Extract the [x, y] coordinate from the center of the cell holding the provided text.  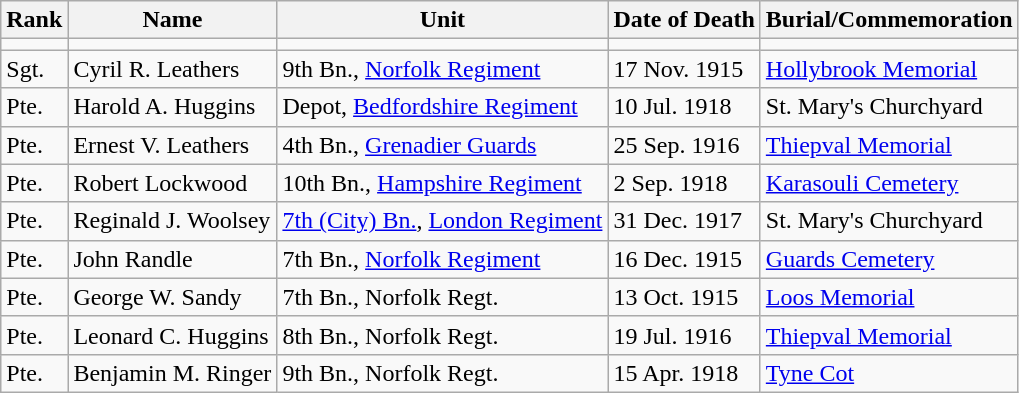
25 Sep. 1916 [684, 145]
Hollybrook Memorial [889, 69]
Leonard C. Huggins [172, 335]
Date of Death [684, 20]
Robert Lockwood [172, 183]
John Randle [172, 259]
2 Sep. 1918 [684, 183]
Reginald J. Woolsey [172, 221]
31 Dec. 1917 [684, 221]
9th Bn., Norfolk Regiment [442, 69]
Rank [34, 20]
Guards Cemetery [889, 259]
Name [172, 20]
7th Bn., Norfolk Regt. [442, 297]
Ernest V. Leathers [172, 145]
George W. Sandy [172, 297]
Tyne Cot [889, 373]
Burial/Commemoration [889, 20]
Unit [442, 20]
19 Jul. 1916 [684, 335]
Karasouli Cemetery [889, 183]
4th Bn., Grenadier Guards [442, 145]
9th Bn., Norfolk Regt. [442, 373]
7th Bn., Norfolk Regiment [442, 259]
16 Dec. 1915 [684, 259]
Benjamin M. Ringer [172, 373]
Loos Memorial [889, 297]
8th Bn., Norfolk Regt. [442, 335]
10th Bn., Hampshire Regiment [442, 183]
Sgt. [34, 69]
15 Apr. 1918 [684, 373]
17 Nov. 1915 [684, 69]
7th (City) Bn., London Regiment [442, 221]
10 Jul. 1918 [684, 107]
Harold A. Huggins [172, 107]
Depot, Bedfordshire Regiment [442, 107]
13 Oct. 1915 [684, 297]
Cyril R. Leathers [172, 69]
